Search for the cell housing the specified text and yield its [X, Y] center coordinate. 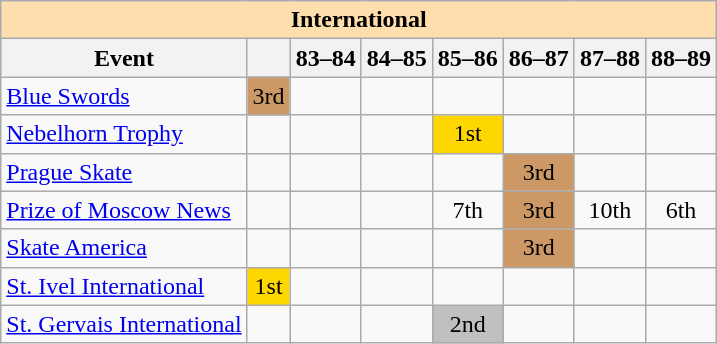
83–84 [326, 58]
6th [680, 210]
Prague Skate [124, 172]
Event [124, 58]
87–88 [610, 58]
2nd [468, 324]
Nebelhorn Trophy [124, 134]
St. Ivel International [124, 286]
86–87 [538, 58]
International [359, 20]
Blue Swords [124, 96]
10th [610, 210]
7th [468, 210]
84–85 [396, 58]
88–89 [680, 58]
Prize of Moscow News [124, 210]
St. Gervais International [124, 324]
85–86 [468, 58]
Skate America [124, 248]
